From the cell containing the given text, extract its center point as (x, y) coordinate. 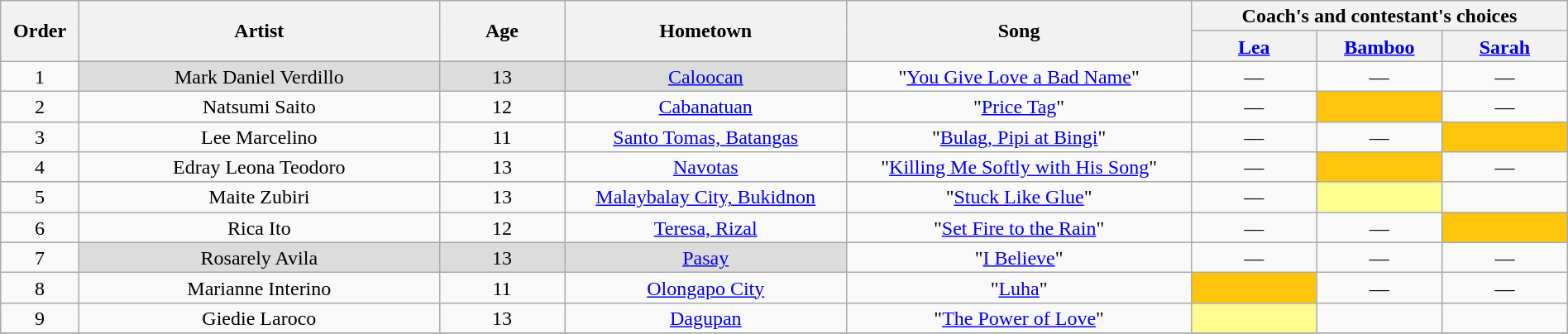
Coach's and contestant's choices (1379, 17)
"Killing Me Softly with His Song" (1019, 167)
9 (40, 317)
"Price Tag" (1019, 106)
Pasay (706, 258)
"I Believe" (1019, 258)
"The Power of Love" (1019, 317)
6 (40, 228)
"You Give Love a Bad Name" (1019, 76)
Artist (259, 31)
Lea (1255, 46)
1 (40, 76)
Maite Zubiri (259, 197)
4 (40, 167)
"Stuck Like Glue" (1019, 197)
Age (502, 31)
Caloocan (706, 76)
Edray Leona Teodoro (259, 167)
Navotas (706, 167)
Song (1019, 31)
8 (40, 288)
Lee Marcelino (259, 137)
5 (40, 197)
Natsumi Saito (259, 106)
"Luha" (1019, 288)
Cabanatuan (706, 106)
Giedie Laroco (259, 317)
Santo Tomas, Batangas (706, 137)
Rosarely Avila (259, 258)
Malaybalay City, Bukidnon (706, 197)
Hometown (706, 31)
Marianne Interino (259, 288)
Dagupan (706, 317)
Olongapo City (706, 288)
3 (40, 137)
Rica Ito (259, 228)
Mark Daniel Verdillo (259, 76)
2 (40, 106)
7 (40, 258)
Teresa, Rizal (706, 228)
Order (40, 31)
"Bulag, Pipi at Bingi" (1019, 137)
Bamboo (1379, 46)
"Set Fire to the Rain" (1019, 228)
Sarah (1505, 46)
